Locate the cell with the specified text and output its [X, Y] center coordinate. 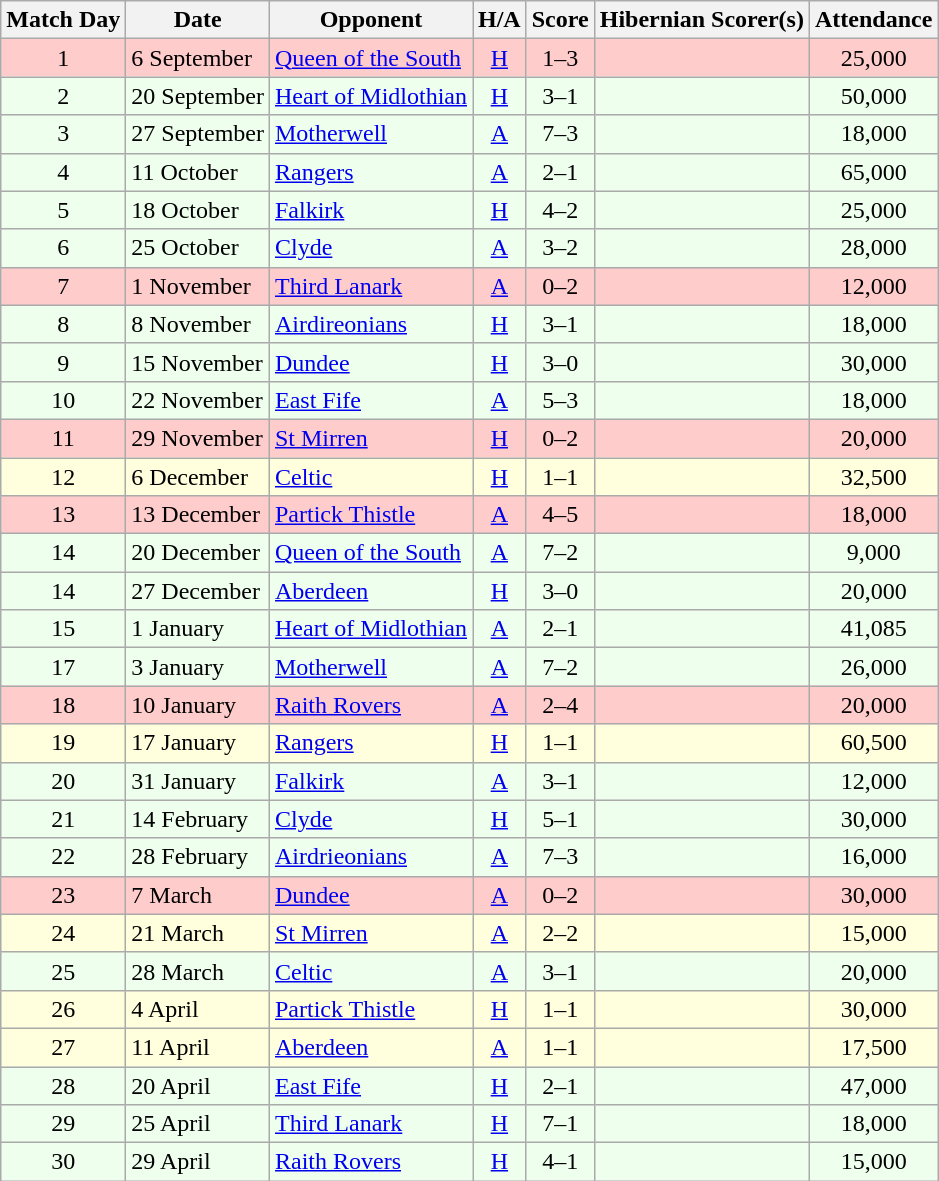
17 [64, 667]
25 April [198, 1124]
22 [64, 857]
29 November [198, 438]
4 April [198, 1009]
18 [64, 705]
6 [64, 248]
20 September [198, 96]
1 [64, 58]
15 [64, 629]
21 [64, 819]
8 November [198, 324]
20 [64, 781]
7–1 [560, 1124]
1 January [198, 629]
10 January [198, 705]
22 November [198, 400]
H/A [499, 20]
30 [64, 1162]
25 October [198, 248]
19 [64, 743]
2–2 [560, 933]
28,000 [873, 248]
31 January [198, 781]
29 April [198, 1162]
1 November [198, 286]
8 [64, 324]
27 December [198, 591]
65,000 [873, 172]
Hibernian Scorer(s) [702, 20]
5 [64, 210]
Score [560, 20]
25 [64, 971]
11 October [198, 172]
27 September [198, 134]
41,085 [873, 629]
27 [64, 1047]
28 February [198, 857]
13 [64, 515]
17 January [198, 743]
24 [64, 933]
2 [64, 96]
3 January [198, 667]
29 [64, 1124]
7 March [198, 895]
11 [64, 438]
13 December [198, 515]
Date [198, 20]
7 [64, 286]
Opponent [370, 20]
20 December [198, 553]
Attendance [873, 20]
4–2 [560, 210]
26,000 [873, 667]
9,000 [873, 553]
32,500 [873, 477]
47,000 [873, 1085]
9 [64, 362]
4 [64, 172]
5–1 [560, 819]
6 December [198, 477]
5–3 [560, 400]
20 April [198, 1085]
Match Day [64, 20]
28 March [198, 971]
23 [64, 895]
12 [64, 477]
21 March [198, 933]
28 [64, 1085]
18 October [198, 210]
14 February [198, 819]
6 September [198, 58]
26 [64, 1009]
11 April [198, 1047]
60,500 [873, 743]
50,000 [873, 96]
3–2 [560, 248]
16,000 [873, 857]
15 November [198, 362]
2–4 [560, 705]
17,500 [873, 1047]
4–5 [560, 515]
4–1 [560, 1162]
3 [64, 134]
1–3 [560, 58]
10 [64, 400]
Airdireonians [370, 324]
Airdrieonians [370, 857]
